Identify which cell holds the provided text, then report its (X, Y) central coordinate. 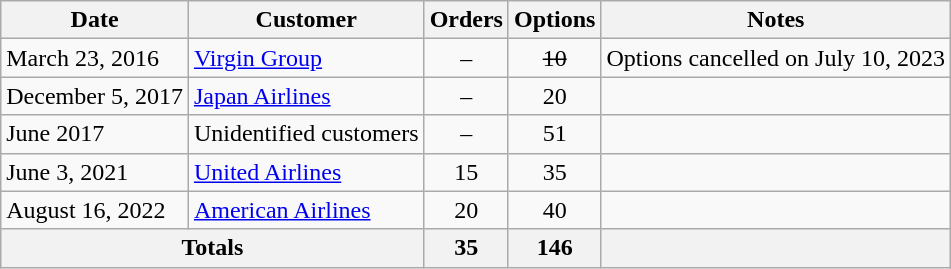
Virgin Group (306, 58)
15 (466, 172)
Options (554, 20)
Options cancelled on July 10, 2023 (776, 58)
10 (554, 58)
March 23, 2016 (95, 58)
Orders (466, 20)
146 (554, 248)
Notes (776, 20)
Customer (306, 20)
June 3, 2021 (95, 172)
American Airlines (306, 210)
40 (554, 210)
June 2017 (95, 134)
Totals (212, 248)
December 5, 2017 (95, 96)
August 16, 2022 (95, 210)
Unidentified customers (306, 134)
United Airlines (306, 172)
Japan Airlines (306, 96)
51 (554, 134)
Date (95, 20)
